Output the (X, Y) coordinate of the center of the cell containing the given text.  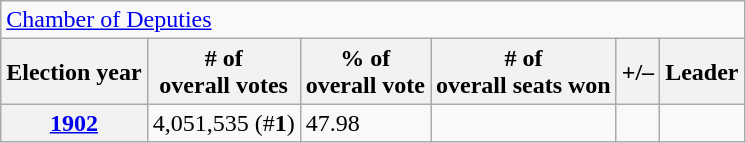
Chamber of Deputies (372, 20)
1902 (74, 123)
% ofoverall vote (365, 72)
Election year (74, 72)
+/– (638, 72)
47.98 (365, 123)
# ofoverall seats won (524, 72)
4,051,535 (#1) (224, 123)
Leader (702, 72)
# ofoverall votes (224, 72)
